Pinpoint the cell where the given text exists, returning its (X, Y) midpoint coordinate. 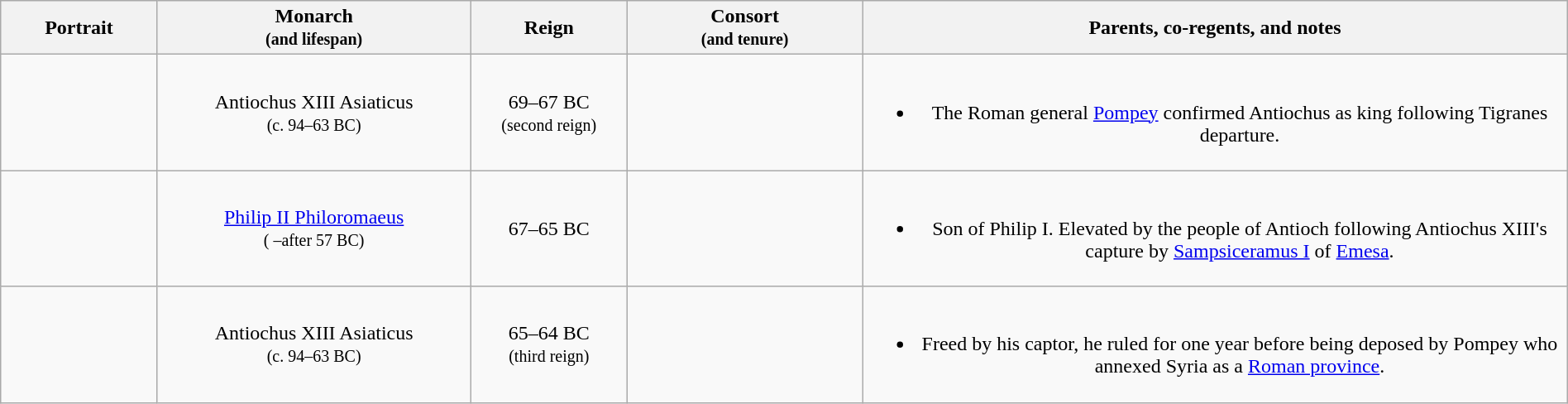
Freed by his captor, he ruled for one year before being deposed by Pompey who annexed Syria as a Roman province. (1216, 344)
Portrait (79, 28)
The Roman general Pompey confirmed Antiochus as king following Tigranes departure. (1216, 113)
Philip II Philoromaeus( –after 57 BC) (314, 228)
Parents, co-regents, and notes (1216, 28)
67–65 BC (549, 228)
Consort(and tenure) (745, 28)
69–67 BC(second reign) (549, 113)
Reign (549, 28)
Monarch(and lifespan) (314, 28)
65–64 BC(third reign) (549, 344)
Son of Philip I. Elevated by the people of Antioch following Antiochus XIII's capture by Sampsiceramus I of Emesa. (1216, 228)
